Determine the (x, y) coordinate at the center of the cell enclosing the given text.  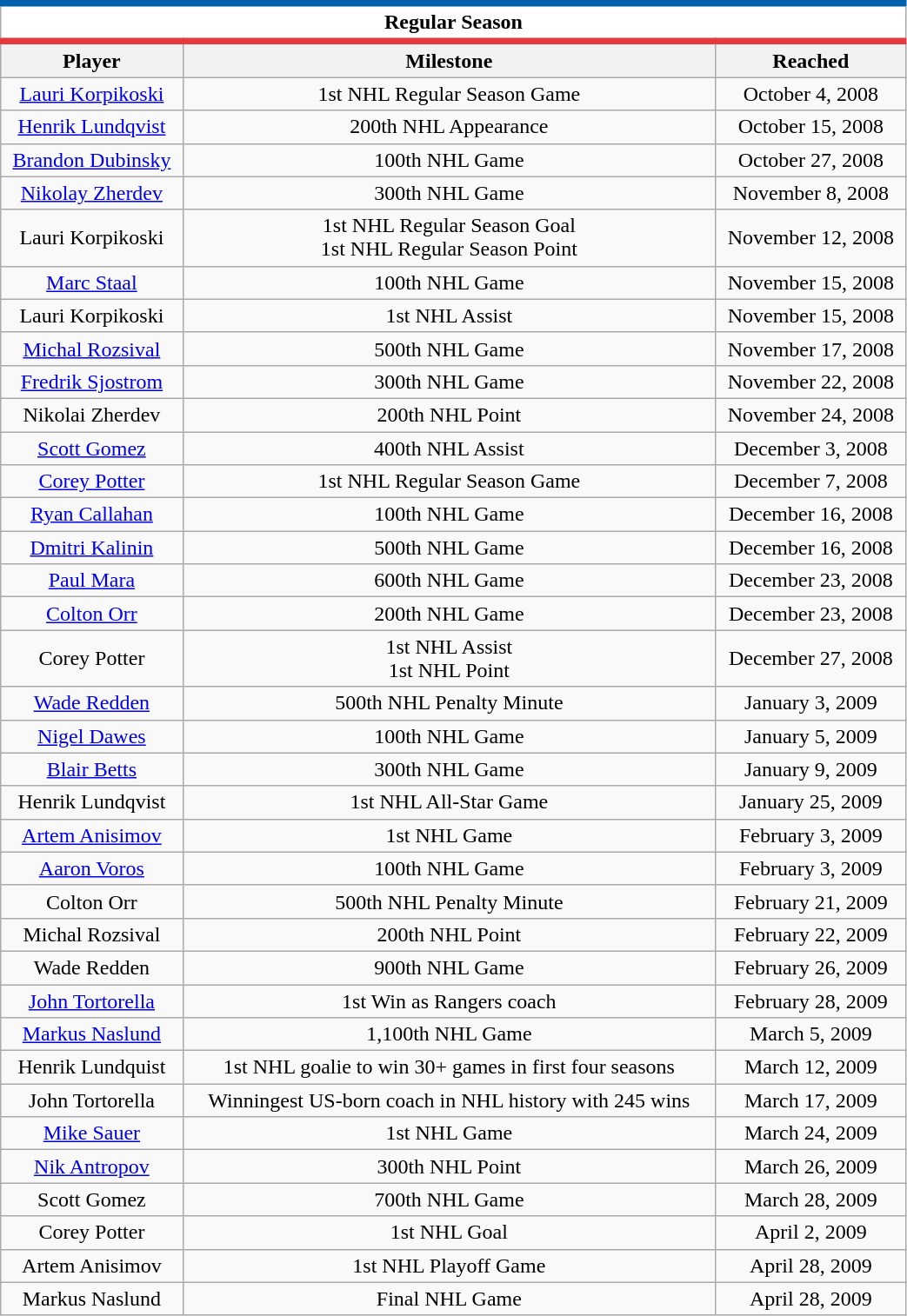
Marc Staal (92, 282)
October 15, 2008 (810, 127)
Brandon Dubinsky (92, 160)
400th NHL Assist (449, 448)
March 26, 2009 (810, 1166)
March 24, 2009 (810, 1133)
October 27, 2008 (810, 160)
February 26, 2009 (810, 967)
200th NHL Appearance (449, 127)
Reached (810, 59)
January 9, 2009 (810, 769)
March 12, 2009 (810, 1067)
November 12, 2008 (810, 238)
March 17, 2009 (810, 1100)
900th NHL Game (449, 967)
Milestone (449, 59)
March 5, 2009 (810, 1034)
January 25, 2009 (810, 802)
200th NHL Game (449, 614)
Player (92, 59)
Nigel Dawes (92, 736)
Blair Betts (92, 769)
April 2, 2009 (810, 1233)
Final NHL Game (449, 1299)
January 5, 2009 (810, 736)
1st NHL Goal (449, 1233)
October 4, 2008 (810, 94)
November 24, 2008 (810, 415)
November 22, 2008 (810, 382)
February 21, 2009 (810, 901)
1,100th NHL Game (449, 1034)
1st Win as Rangers coach (449, 1000)
Aaron Voros (92, 868)
Ryan Callahan (92, 515)
December 27, 2008 (810, 659)
January 3, 2009 (810, 703)
300th NHL Point (449, 1166)
1st NHL Assist (449, 316)
February 28, 2009 (810, 1000)
1st NHL Regular Season Goal1st NHL Regular Season Point (449, 238)
Nikolay Zherdev (92, 193)
1st NHL All-Star Game (449, 802)
700th NHL Game (449, 1200)
March 28, 2009 (810, 1200)
Nikolai Zherdev (92, 415)
1st NHL goalie to win 30+ games in first four seasons (449, 1067)
1st NHL Playoff Game (449, 1266)
Winningest US-born coach in NHL history with 245 wins (449, 1100)
Regular Season (454, 23)
Nik Antropov (92, 1166)
November 17, 2008 (810, 349)
Fredrik Sjostrom (92, 382)
Mike Sauer (92, 1133)
February 22, 2009 (810, 934)
December 7, 2008 (810, 482)
December 3, 2008 (810, 448)
Dmitri Kalinin (92, 548)
1st NHL Assist1st NHL Point (449, 659)
600th NHL Game (449, 581)
Paul Mara (92, 581)
Henrik Lundquist (92, 1067)
November 8, 2008 (810, 193)
